For the text-containing cell, return its midpoint in (X, Y) coordinate format. 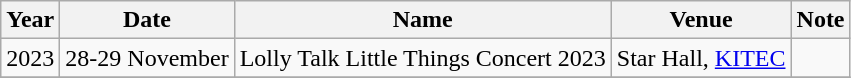
Venue (701, 20)
Note (820, 20)
Name (422, 20)
Date (147, 20)
28-29 November (147, 58)
Year (30, 20)
2023 (30, 58)
Star Hall, KITEC (701, 58)
Lolly Talk Little Things Concert 2023 (422, 58)
